Extract the (X, Y) coordinate from the center of the cell holding the provided text.  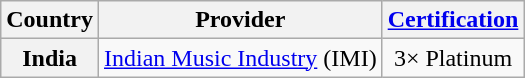
3× Platinum (453, 58)
Certification (453, 20)
India (50, 58)
Country (50, 20)
Indian Music Industry (IMI) (240, 58)
Provider (240, 20)
